Provide the [x, y] coordinate of the cell's center where the given text is located.  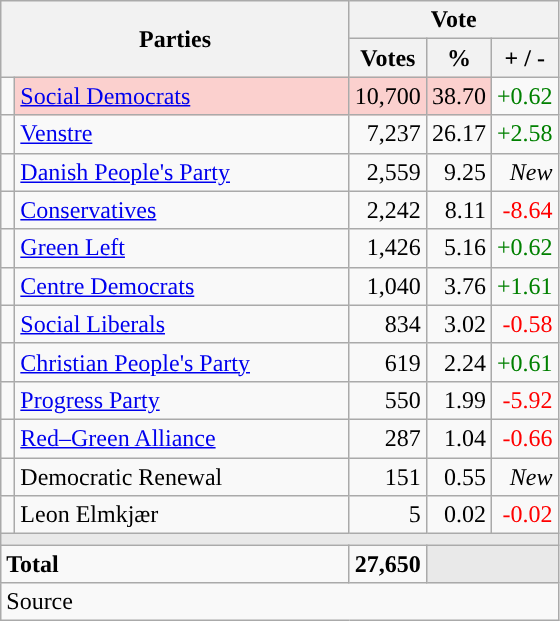
Social Democrats [182, 96]
2,559 [388, 172]
+1.61 [524, 286]
7,237 [388, 134]
Votes [388, 58]
+2.58 [524, 134]
Green Left [182, 248]
Red–Green Alliance [182, 438]
Christian People's Party [182, 362]
5 [388, 515]
27,650 [388, 564]
1.04 [458, 438]
Source [280, 602]
2,242 [388, 210]
5.16 [458, 248]
Conservatives [182, 210]
3.76 [458, 286]
1,040 [388, 286]
% [458, 58]
+0.61 [524, 362]
Parties [176, 39]
2.24 [458, 362]
619 [388, 362]
+ / - [524, 58]
26.17 [458, 134]
38.70 [458, 96]
-0.58 [524, 324]
9.25 [458, 172]
Leon Elmkjær [182, 515]
Progress Party [182, 400]
1,426 [388, 248]
Total [176, 564]
8.11 [458, 210]
-0.66 [524, 438]
-0.02 [524, 515]
-5.92 [524, 400]
0.02 [458, 515]
Danish People's Party [182, 172]
0.55 [458, 477]
287 [388, 438]
Social Liberals [182, 324]
Centre Democrats [182, 286]
10,700 [388, 96]
1.99 [458, 400]
151 [388, 477]
Venstre [182, 134]
Vote [454, 20]
3.02 [458, 324]
Democratic Renewal [182, 477]
-8.64 [524, 210]
834 [388, 324]
550 [388, 400]
